Capture the cell that displays the provided text and extract its [x, y] central coordinate. 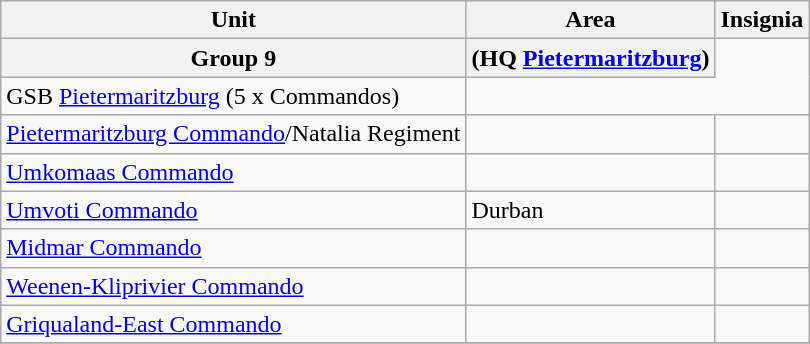
Unit [234, 20]
Griqualand-East Commando [234, 324]
Insignia [762, 20]
Midmar Commando [234, 248]
Group 9 [234, 58]
Durban [590, 210]
Umvoti Commando [234, 210]
Pietermaritzburg Commando/Natalia Regiment [234, 134]
(HQ Pietermaritzburg) [590, 58]
Weenen-Kliprivier Commando [234, 286]
Area [590, 20]
GSB Pietermaritzburg (5 x Commandos) [234, 96]
Umkomaas Commando [234, 172]
